Capture the cell that displays the provided text and extract its (X, Y) central coordinate. 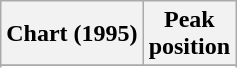
Peakposition (189, 34)
Chart (1995) (72, 34)
